Output the (x, y) coordinate of the center of the cell containing the given text.  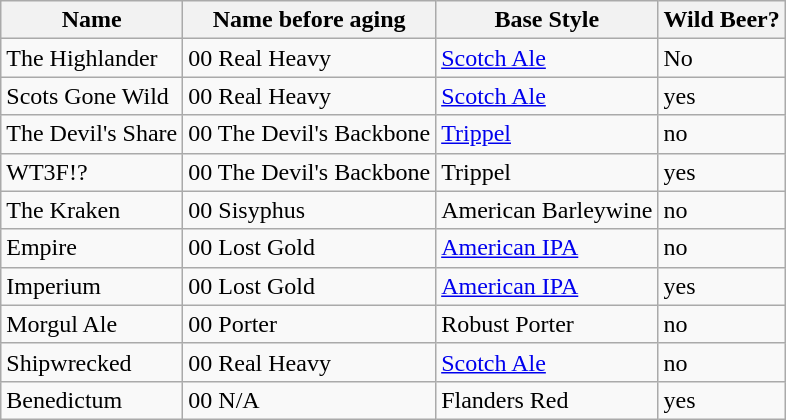
Benedictum (92, 400)
Robust Porter (547, 324)
Shipwrecked (92, 362)
00 N/A (310, 400)
Name before aging (310, 20)
00 Porter (310, 324)
The Devil's Share (92, 134)
No (722, 58)
Base Style (547, 20)
Name (92, 20)
American Barleywine (547, 210)
WT3F!? (92, 172)
00 Sisyphus (310, 210)
Morgul Ale (92, 324)
The Highlander (92, 58)
Imperium (92, 286)
Flanders Red (547, 400)
Scots Gone Wild (92, 96)
Empire (92, 248)
The Kraken (92, 210)
Wild Beer? (722, 20)
